Search for the cell housing the specified text and yield its (x, y) center coordinate. 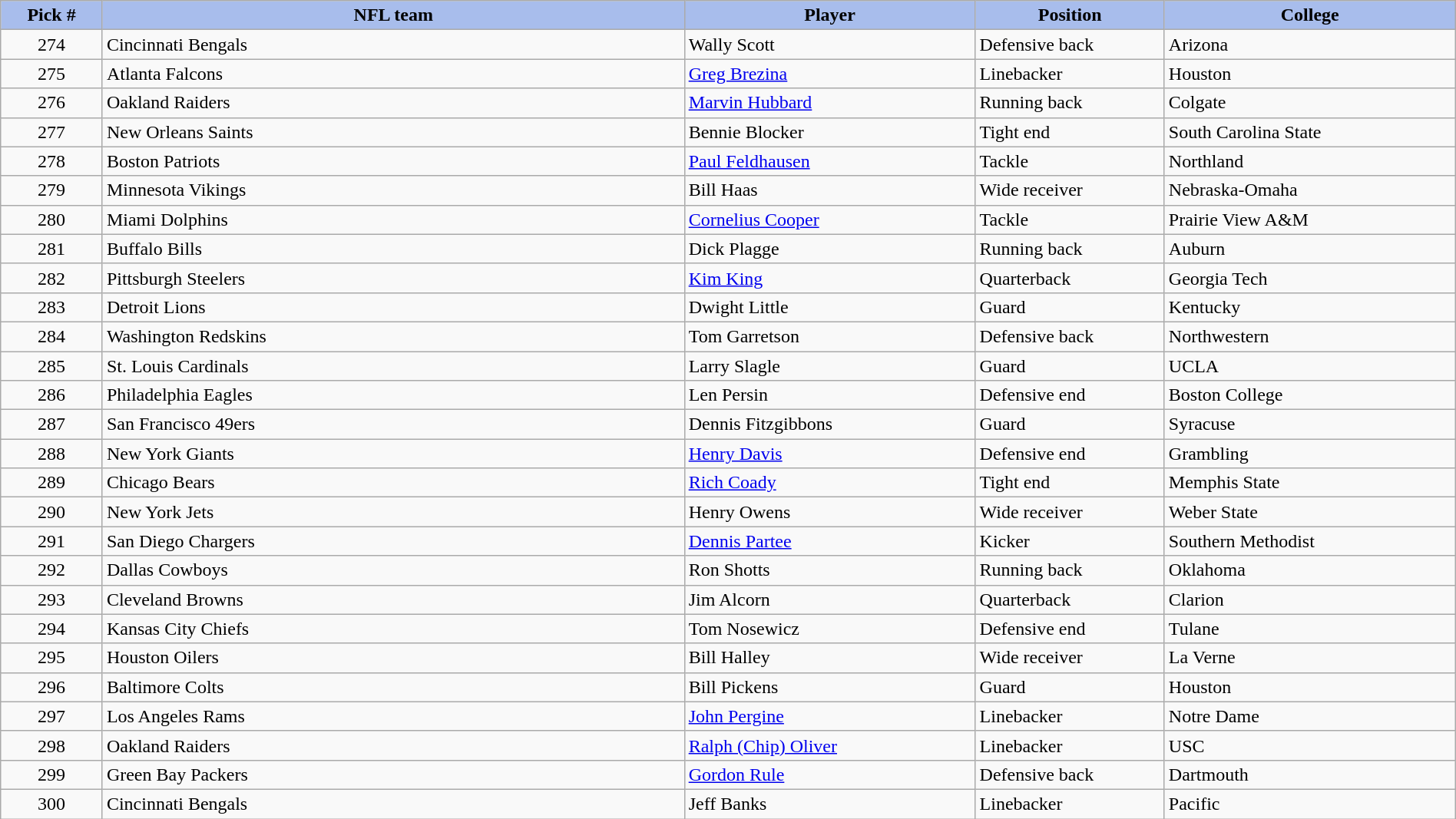
Auburn (1310, 249)
Kansas City Chiefs (393, 629)
Kim King (829, 278)
Colgate (1310, 103)
Ron Shotts (829, 570)
Notre Dame (1310, 716)
St. Louis Cardinals (393, 366)
Cornelius Cooper (829, 220)
289 (52, 483)
Chicago Bears (393, 483)
Bennie Blocker (829, 132)
281 (52, 249)
Detroit Lions (393, 307)
Paul Feldhausen (829, 161)
Bill Pickens (829, 687)
Dallas Cowboys (393, 570)
Pittsburgh Steelers (393, 278)
Southern Methodist (1310, 541)
Syracuse (1310, 424)
USC (1310, 745)
Bill Haas (829, 190)
Dartmouth (1310, 774)
Jim Alcorn (829, 599)
Kentucky (1310, 307)
UCLA (1310, 366)
Bill Halley (829, 658)
277 (52, 132)
Boston Patriots (393, 161)
Rich Coady (829, 483)
283 (52, 307)
Boston College (1310, 395)
288 (52, 454)
282 (52, 278)
Player (829, 15)
San Francisco 49ers (393, 424)
Prairie View A&M (1310, 220)
294 (52, 629)
297 (52, 716)
Marvin Hubbard (829, 103)
New York Jets (393, 512)
Philadelphia Eagles (393, 395)
Dennis Partee (829, 541)
Position (1070, 15)
Washington Redskins (393, 336)
293 (52, 599)
Northwestern (1310, 336)
287 (52, 424)
Georgia Tech (1310, 278)
290 (52, 512)
Jeff Banks (829, 804)
Tom Nosewicz (829, 629)
Atlanta Falcons (393, 74)
Ralph (Chip) Oliver (829, 745)
292 (52, 570)
Henry Davis (829, 454)
La Verne (1310, 658)
Kicker (1070, 541)
Gordon Rule (829, 774)
College (1310, 15)
Dwight Little (829, 307)
Larry Slagle (829, 366)
Houston Oilers (393, 658)
296 (52, 687)
Northland (1310, 161)
Wally Scott (829, 45)
285 (52, 366)
280 (52, 220)
Grambling (1310, 454)
NFL team (393, 15)
Buffalo Bills (393, 249)
284 (52, 336)
299 (52, 774)
South Carolina State (1310, 132)
Pick # (52, 15)
Oklahoma (1310, 570)
274 (52, 45)
295 (52, 658)
Memphis State (1310, 483)
300 (52, 804)
279 (52, 190)
Clarion (1310, 599)
Tulane (1310, 629)
Cleveland Browns (393, 599)
Pacific (1310, 804)
Minnesota Vikings (393, 190)
275 (52, 74)
286 (52, 395)
Arizona (1310, 45)
Len Persin (829, 395)
Dick Plagge (829, 249)
Nebraska-Omaha (1310, 190)
Tom Garretson (829, 336)
Miami Dolphins (393, 220)
Weber State (1310, 512)
San Diego Chargers (393, 541)
Baltimore Colts (393, 687)
Los Angeles Rams (393, 716)
298 (52, 745)
Greg Brezina (829, 74)
New York Giants (393, 454)
John Pergine (829, 716)
291 (52, 541)
276 (52, 103)
Green Bay Packers (393, 774)
278 (52, 161)
Henry Owens (829, 512)
New Orleans Saints (393, 132)
Dennis Fitzgibbons (829, 424)
